Find where the given text appears and provide that cell's center as (x, y) coordinate. 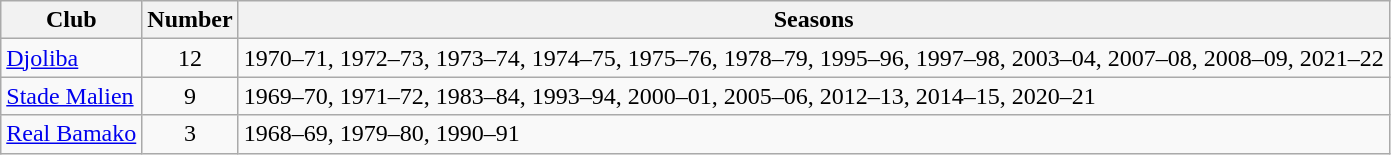
1970–71, 1972–73, 1973–74, 1974–75, 1975–76, 1978–79, 1995–96, 1997–98, 2003–04, 2007–08, 2008–09, 2021–22 (814, 58)
1968–69, 1979–80, 1990–91 (814, 134)
3 (190, 134)
Real Bamako (72, 134)
Club (72, 20)
9 (190, 96)
Stade Malien (72, 96)
Number (190, 20)
Seasons (814, 20)
Djoliba (72, 58)
12 (190, 58)
1969–70, 1971–72, 1983–84, 1993–94, 2000–01, 2005–06, 2012–13, 2014–15, 2020–21 (814, 96)
